Pinpoint the cell where the given text exists, returning its [x, y] midpoint coordinate. 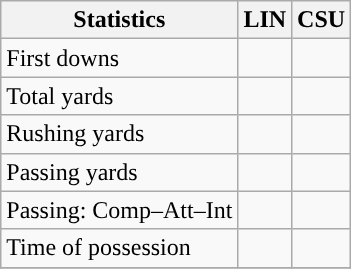
First downs [120, 58]
Time of possession [120, 248]
CSU [322, 20]
Statistics [120, 20]
Total yards [120, 96]
Passing yards [120, 172]
LIN [265, 20]
Passing: Comp–Att–Int [120, 210]
Rushing yards [120, 134]
